Locate the cell with the specified text and output its (X, Y) center coordinate. 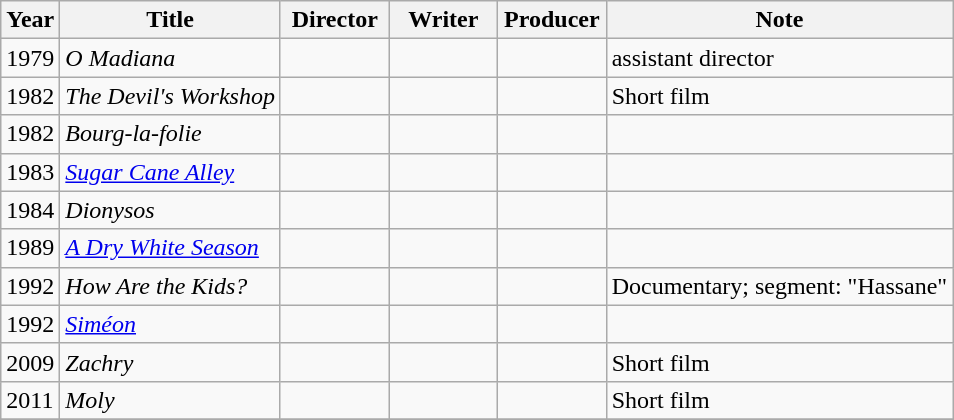
Sugar Cane Alley (170, 172)
Year (30, 20)
1979 (30, 58)
O Madiana (170, 58)
1989 (30, 248)
Note (780, 20)
Siméon (170, 324)
The Devil's Workshop (170, 96)
Producer (552, 20)
2009 (30, 362)
Documentary; segment: "Hassane" (780, 286)
Title (170, 20)
Zachry (170, 362)
Director (334, 20)
A Dry White Season (170, 248)
1984 (30, 210)
Moly (170, 400)
1983 (30, 172)
Dionysos (170, 210)
How Are the Kids? (170, 286)
Writer (444, 20)
2011 (30, 400)
Bourg-la-folie (170, 134)
assistant director (780, 58)
